Find where the given text appears and provide that cell's center as [X, Y] coordinate. 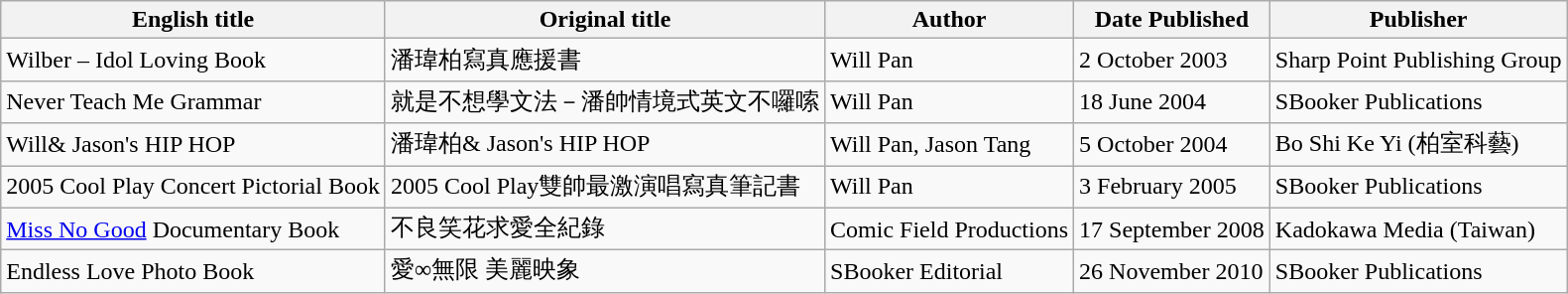
Original title [605, 20]
2 October 2003 [1172, 60]
潘瑋柏& Jason's HIP HOP [605, 145]
就是不想學文法－潘帥情境式英文不囉嗦 [605, 101]
潘瑋柏寫真應援書 [605, 60]
Kadokawa Media (Taiwan) [1418, 228]
English title [193, 20]
Bo Shi Ke Yi (柏室科藝) [1418, 145]
SBooker Editorial [950, 272]
26 November 2010 [1172, 272]
3 February 2005 [1172, 187]
Comic Field Productions [950, 228]
Date Published [1172, 20]
2005 Cool Play Concert Pictorial Book [193, 187]
Publisher [1418, 20]
17 September 2008 [1172, 228]
Endless Love Photo Book [193, 272]
Miss No Good Documentary Book [193, 228]
Never Teach Me Grammar [193, 101]
Author [950, 20]
18 June 2004 [1172, 101]
愛∞無限 美麗映象 [605, 272]
Sharp Point Publishing Group [1418, 60]
5 October 2004 [1172, 145]
Will& Jason's HIP HOP [193, 145]
2005 Cool Play雙帥最激演唱寫真筆記書 [605, 187]
不良笑花求愛全紀錄 [605, 228]
Wilber – Idol Loving Book [193, 60]
Will Pan, Jason Tang [950, 145]
